Return (x, y) of the center of cell containing provided text 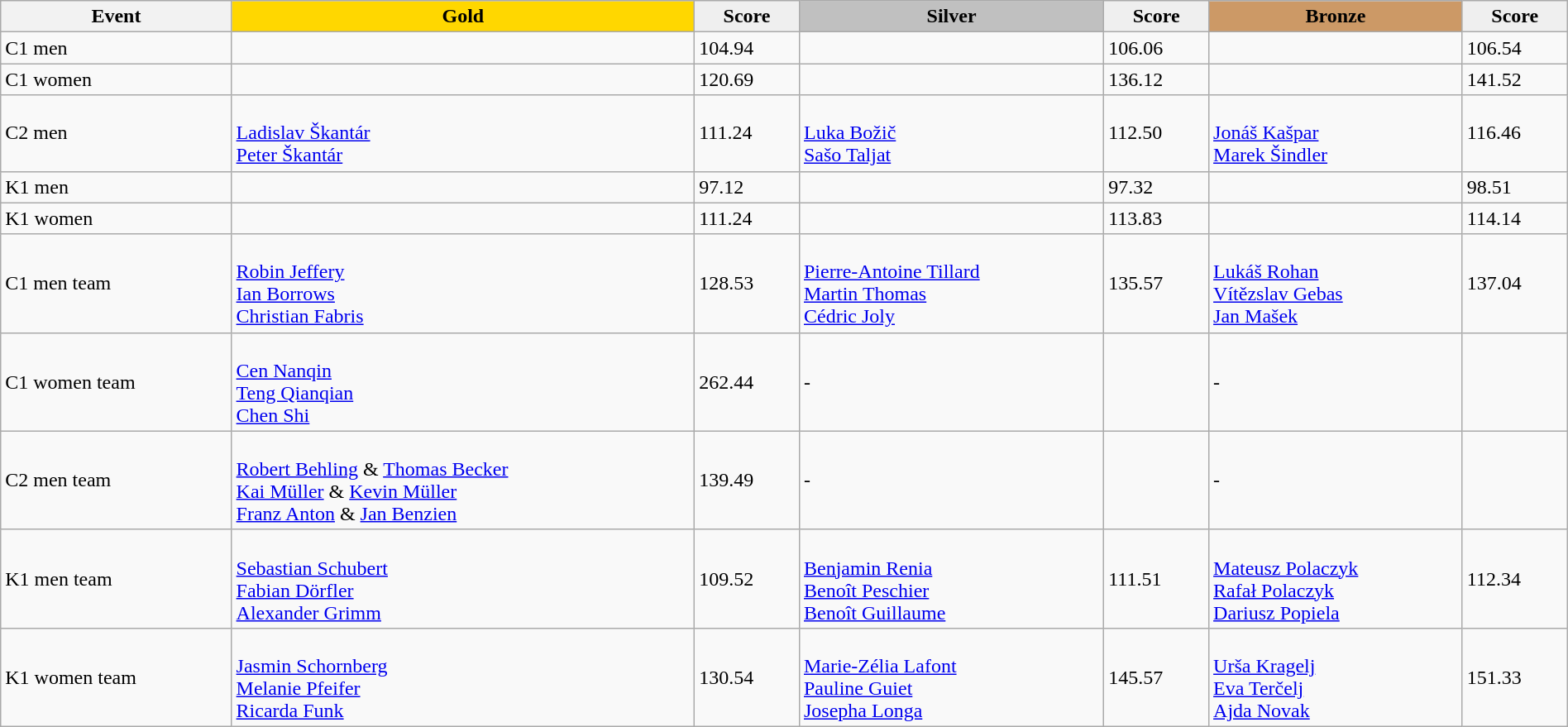
K1 men (116, 187)
Bronze (1336, 17)
97.12 (748, 187)
K1 women team (116, 677)
C2 men (116, 133)
104.94 (748, 48)
Jasmin SchornbergMelanie PfeiferRicarda Funk (463, 677)
141.52 (1515, 79)
139.49 (748, 480)
109.52 (748, 579)
Sebastian SchubertFabian DörflerAlexander Grimm (463, 579)
145.57 (1156, 677)
C2 men team (116, 480)
106.06 (1156, 48)
Robin JefferyIan BorrowsChristian Fabris (463, 283)
98.51 (1515, 187)
Luka BožičSašo Taljat (951, 133)
Gold (463, 17)
137.04 (1515, 283)
Cen NanqinTeng QianqianChen Shi (463, 382)
97.32 (1156, 187)
120.69 (748, 79)
Jonáš KašparMarek Šindler (1336, 133)
Marie-Zélia LafontPauline GuietJosepha Longa (951, 677)
111.51 (1156, 579)
Mateusz PolaczykRafał PolaczykDariusz Popiela (1336, 579)
114.14 (1515, 218)
C1 women (116, 79)
151.33 (1515, 677)
135.57 (1156, 283)
Ladislav ŠkantárPeter Škantár (463, 133)
128.53 (748, 283)
113.83 (1156, 218)
112.34 (1515, 579)
C1 men team (116, 283)
Lukáš RohanVítězslav GebasJan Mašek (1336, 283)
262.44 (748, 382)
116.46 (1515, 133)
Silver (951, 17)
Robert Behling & Thomas BeckerKai Müller & Kevin MüllerFranz Anton & Jan Benzien (463, 480)
Urša KrageljEva TerčeljAjda Novak (1336, 677)
C1 men (116, 48)
112.50 (1156, 133)
Event (116, 17)
K1 women (116, 218)
Benjamin ReniaBenoît PeschierBenoît Guillaume (951, 579)
C1 women team (116, 382)
Pierre-Antoine TillardMartin ThomasCédric Joly (951, 283)
K1 men team (116, 579)
136.12 (1156, 79)
130.54 (748, 677)
106.54 (1515, 48)
